From the cell containing the given text, extract its center point as (x, y) coordinate. 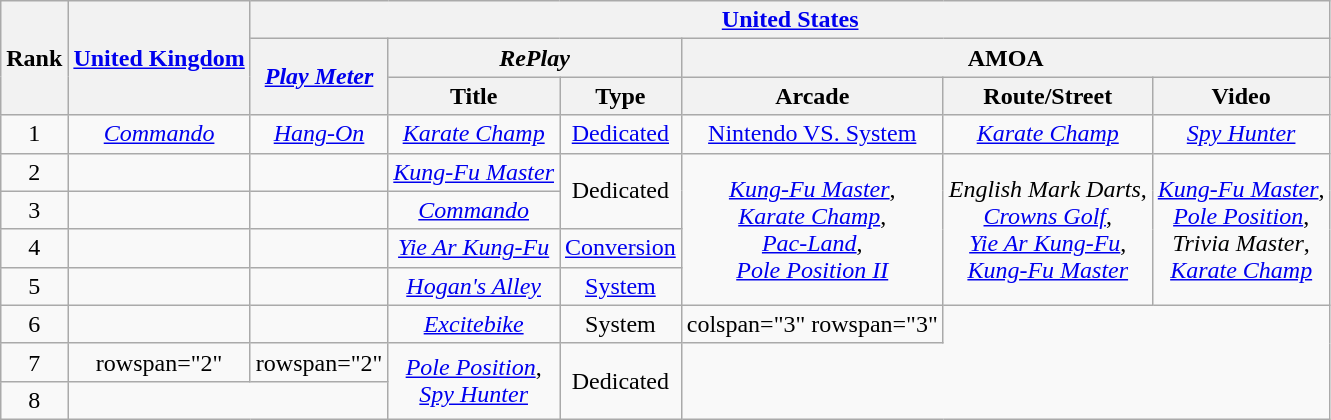
Kung-Fu Master, Karate Champ, Pac-Land, Pole Position II (812, 229)
Spy Hunter (1241, 134)
English Mark Darts, Crowns Golf, Yie Ar Kung-Fu, Kung-Fu Master (1048, 229)
Yie Ar Kung-Fu (474, 248)
4 (34, 248)
6 (34, 324)
7 (34, 362)
AMOA (1006, 58)
Hang-On (319, 134)
Kung-Fu Master (474, 172)
Nintendo VS. System (812, 134)
8 (34, 400)
Hogan's Alley (474, 286)
RePlay (534, 58)
Conversion (621, 248)
United States (790, 20)
Route/Street (1048, 96)
United Kingdom (159, 58)
1 (34, 134)
Kung-Fu Master, Pole Position, Trivia Master, Karate Champ (1241, 229)
3 (34, 210)
Arcade (812, 96)
5 (34, 286)
colspan="3" rowspan="3" (812, 324)
Excitebike (474, 324)
Rank (34, 58)
2 (34, 172)
Title (474, 96)
Type (621, 96)
Pole Position, Spy Hunter (474, 381)
Play Meter (319, 77)
Video (1241, 96)
